Identify which cell holds the provided text, then report its (X, Y) central coordinate. 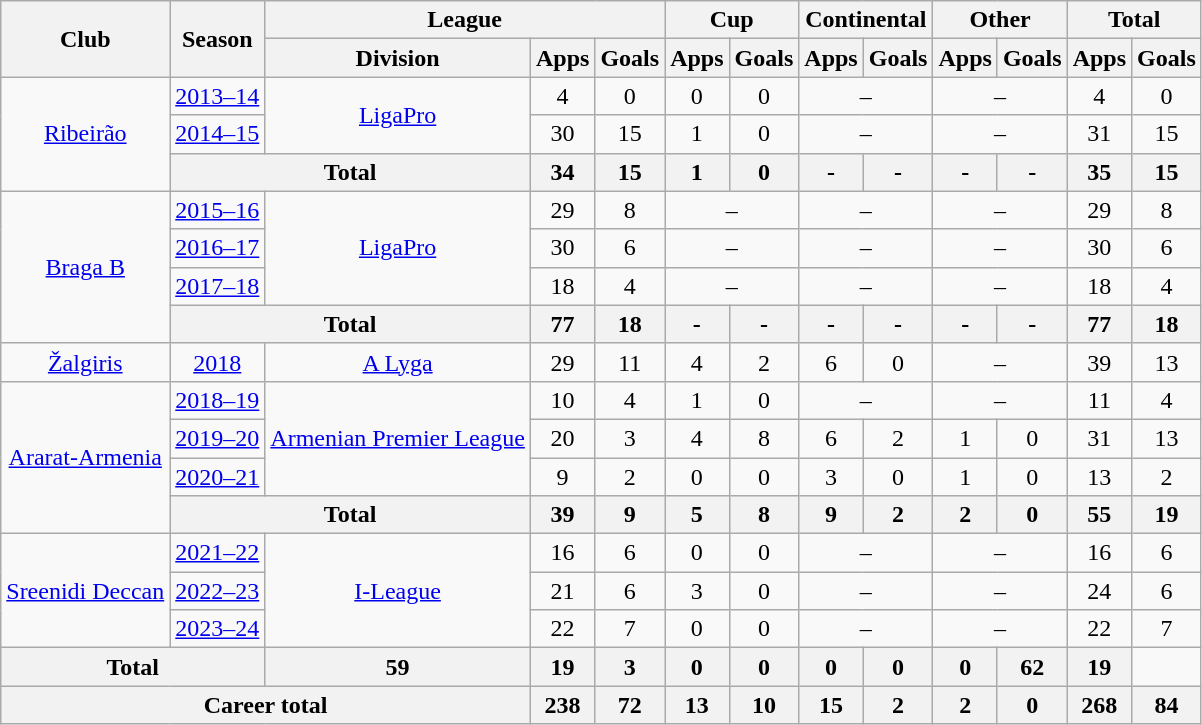
Career total (266, 705)
84 (1167, 705)
55 (1099, 515)
Braga B (86, 267)
2022–23 (218, 591)
Other (1000, 20)
2017–18 (218, 286)
2015–16 (218, 210)
Division (398, 58)
2021–22 (218, 553)
62 (1032, 667)
238 (562, 705)
Ararat-Armenia (86, 457)
2013–14 (218, 96)
I-League (398, 591)
A Lyga (398, 362)
72 (630, 705)
Season (218, 39)
Žalgiris (86, 362)
2023–24 (218, 629)
Ribeirão (86, 134)
35 (1099, 172)
24 (1099, 591)
268 (1099, 705)
21 (562, 591)
2020–21 (218, 477)
League (465, 20)
2019–20 (218, 438)
Sreenidi Deccan (86, 591)
59 (398, 667)
20 (562, 438)
2018–19 (218, 400)
Armenian Premier League (398, 438)
2014–15 (218, 134)
5 (697, 515)
Club (86, 39)
Cup (732, 20)
34 (562, 172)
Continental (866, 20)
2018 (218, 362)
2016–17 (218, 248)
